Detect which cell encompasses the target text, then output its [X, Y] center coordinate. 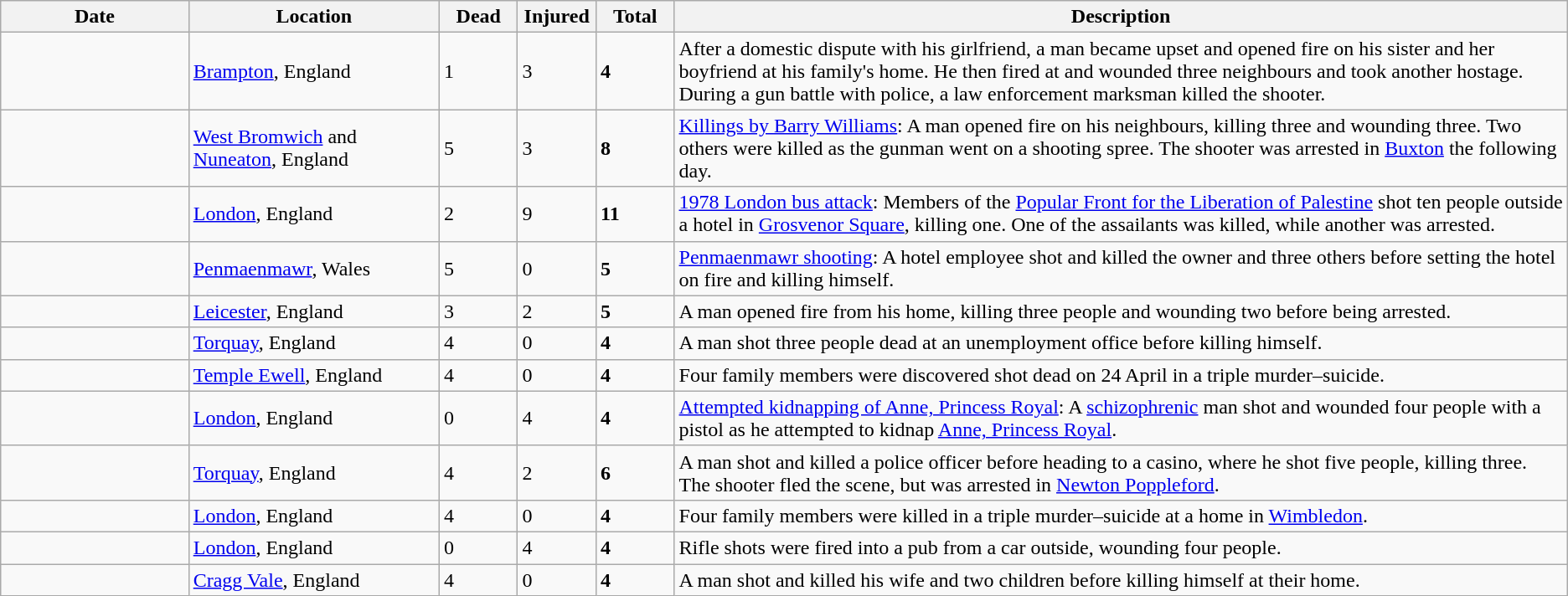
Penmaenmawr, Wales [313, 268]
1 [478, 71]
Location [313, 17]
A man shot three people dead at an unemployment office before killing himself. [1121, 343]
8 [635, 148]
West Bromwich and Nuneaton, England [313, 148]
Four family members were discovered shot dead on 24 April in a triple murder–suicide. [1121, 375]
Dead [478, 17]
Rifle shots were fired into a pub from a car outside, wounding four people. [1121, 547]
6 [635, 472]
A man opened fire from his home, killing three people and wounding two before being arrested. [1121, 311]
Cragg Vale, England [313, 580]
Description [1121, 17]
Injured [557, 17]
A man shot and killed his wife and two children before killing himself at their home. [1121, 580]
Leicester, England [313, 311]
Four family members were killed in a triple murder–suicide at a home in Wimbledon. [1121, 516]
9 [557, 214]
Brampton, England [313, 71]
11 [635, 214]
Date [95, 17]
Total [635, 17]
Penmaenmawr shooting: A hotel employee shot and killed the owner and three others before setting the hotel on fire and killing himself. [1121, 268]
Temple Ewell, England [313, 375]
